Pinpoint the cell where the given text exists, returning its (X, Y) midpoint coordinate. 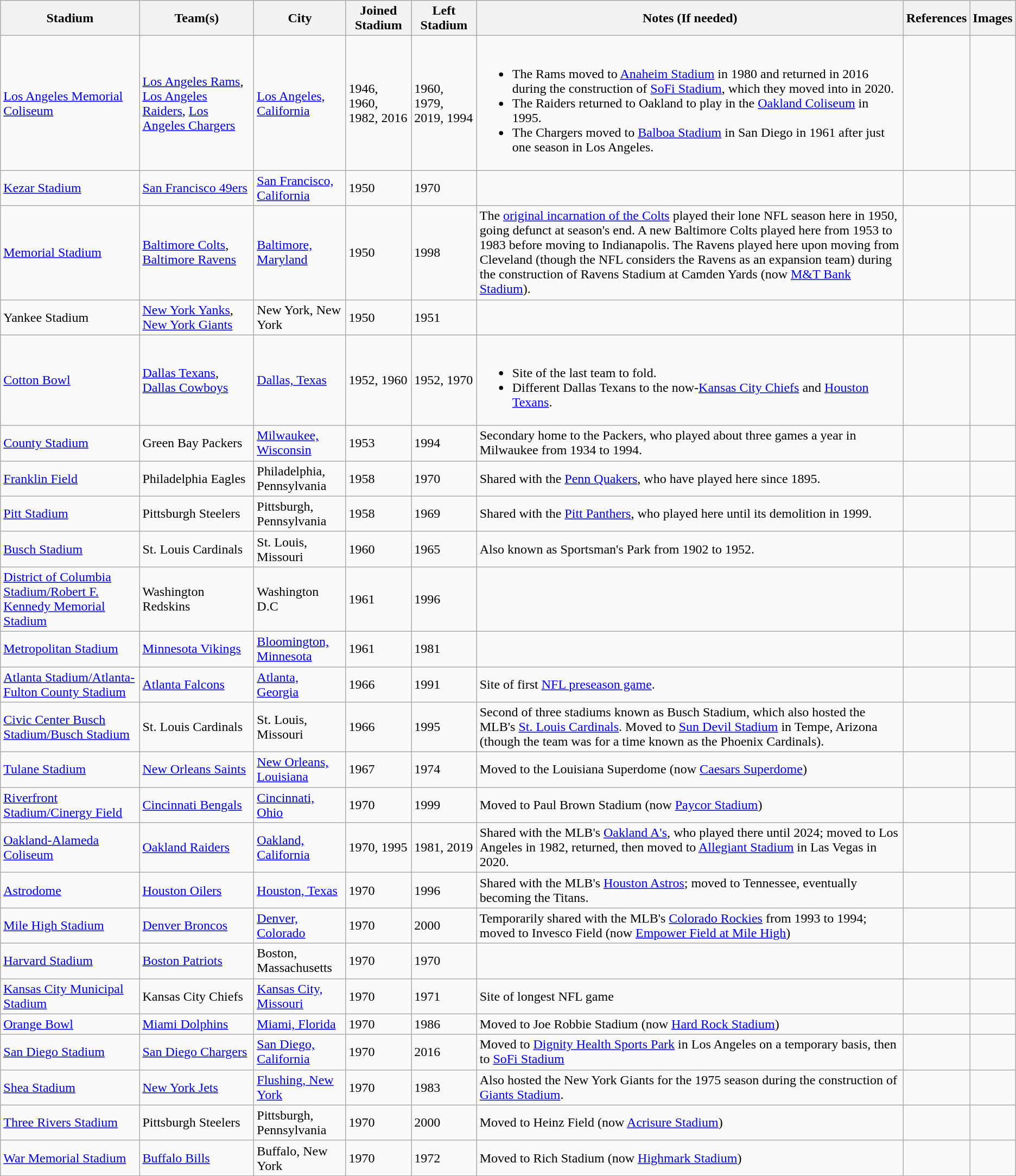
San Diego, California (300, 1052)
Also hosted the New York Giants for the 1975 season during the construction of Giants Stadium. (690, 1088)
Mile High Stadium (70, 926)
Oakland Raiders (196, 848)
Moved to the Louisiana Superdome (now Caesars Superdome) (690, 770)
1981, 2019 (444, 848)
1983 (444, 1088)
Baltimore, Maryland (300, 253)
New Orleans Saints (196, 770)
Kansas City Municipal Stadium (70, 996)
Flushing, New York (300, 1088)
Site of first NFL preseason game. (690, 684)
Washington Redskins (196, 599)
1970, 1995 (379, 848)
Atlanta Stadium/Atlanta-Fulton County Stadium (70, 684)
Milwaukee, Wisconsin (300, 443)
San Francisco 49ers (196, 188)
Cotton Bowl (70, 380)
Shea Stadium (70, 1088)
Cincinnati Bengals (196, 805)
Team(s) (196, 18)
Civic Center Busch Stadium/Busch Stadium (70, 727)
Temporarily shared with the MLB's Colorado Rockies from 1993 to 1994; moved to Invesco Field (now Empower Field at Mile High) (690, 926)
San Diego Chargers (196, 1052)
New York Yanks, New York Giants (196, 317)
1960 (379, 549)
Los Angeles Memorial Coliseum (70, 103)
Images (993, 18)
Kansas City Chiefs (196, 996)
Pitt Stadium (70, 513)
1974 (444, 770)
Atlanta, Georgia (300, 684)
1995 (444, 727)
War Memorial Stadium (70, 1158)
Green Bay Packers (196, 443)
Cincinnati, Ohio (300, 805)
Boston Patriots (196, 961)
Dallas, Texas (300, 380)
1971 (444, 996)
Houston Oilers (196, 890)
New Orleans, Louisiana (300, 770)
Minnesota Vikings (196, 649)
1986 (444, 1024)
New York Jets (196, 1088)
San Diego Stadium (70, 1052)
County Stadium (70, 443)
Baltimore Colts, Baltimore Ravens (196, 253)
Bloomington, Minnesota (300, 649)
Joined Stadium (379, 18)
Harvard Stadium (70, 961)
Memorial Stadium (70, 253)
Moved to Heinz Field (now Acrisure Stadium) (690, 1122)
References (937, 18)
Left Stadium (444, 18)
Tulane Stadium (70, 770)
Notes (If needed) (690, 18)
Oakland-Alameda Coliseum (70, 848)
Atlanta Falcons (196, 684)
Orange Bowl (70, 1024)
Los Angeles, California (300, 103)
1967 (379, 770)
Miami Dolphins (196, 1024)
1953 (379, 443)
2016 (444, 1052)
Yankee Stadium (70, 317)
1969 (444, 513)
Moved to Rich Stadium (now Highmark Stadium) (690, 1158)
Boston, Massachusetts (300, 961)
Site of the last team to fold.Different Dallas Texans to the now-Kansas City Chiefs and Houston Texans. (690, 380)
Oakland, California (300, 848)
1952, 1960 (379, 380)
Three Rivers Stadium (70, 1122)
1981 (444, 649)
New York, New York (300, 317)
1998 (444, 253)
Riverfront Stadium/Cinergy Field (70, 805)
Denver Broncos (196, 926)
1960, 1979, 2019, 1994 (444, 103)
Site of longest NFL game (690, 996)
Astrodome (70, 890)
Philadelphia Eagles (196, 479)
Moved to Dignity Health Sports Park in Los Angeles on a temporary basis, then to SoFi Stadium (690, 1052)
Metropolitan Stadium (70, 649)
Buffalo Bills (196, 1158)
Washington D.C (300, 599)
1999 (444, 805)
Moved to Joe Robbie Stadium (now Hard Rock Stadium) (690, 1024)
1991 (444, 684)
City (300, 18)
San Francisco, California (300, 188)
Moved to Paul Brown Stadium (now Paycor Stadium) (690, 805)
1972 (444, 1158)
Shared with the Pitt Panthers, who played here until its demolition in 1999. (690, 513)
Buffalo, New York (300, 1158)
Philadelphia, Pennsylvania (300, 479)
1952, 1970 (444, 380)
1946, 1960, 1982, 2016 (379, 103)
1994 (444, 443)
Secondary home to the Packers, who played about three games a year in Milwaukee from 1934 to 1994. (690, 443)
Busch Stadium (70, 549)
District of Columbia Stadium/Robert F. Kennedy Memorial Stadium (70, 599)
Shared with the MLB's Houston Astros; moved to Tennessee, eventually becoming the Titans. (690, 890)
Stadium (70, 18)
1965 (444, 549)
Denver, Colorado (300, 926)
Miami, Florida (300, 1024)
Houston, Texas (300, 890)
Franklin Field (70, 479)
Dallas Texans, Dallas Cowboys (196, 380)
Also known as Sportsman's Park from 1902 to 1952. (690, 549)
1951 (444, 317)
Kansas City, Missouri (300, 996)
Los Angeles Rams, Los Angeles Raiders, Los Angeles Chargers (196, 103)
Shared with the Penn Quakers, who have played here since 1895. (690, 479)
Kezar Stadium (70, 188)
